Output the (x, y) coordinate of the center of the cell containing the given text.  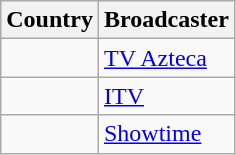
ITV (166, 96)
Showtime (166, 134)
Country (50, 20)
TV Azteca (166, 58)
Broadcaster (166, 20)
